Capture the cell that displays the provided text and extract its (x, y) central coordinate. 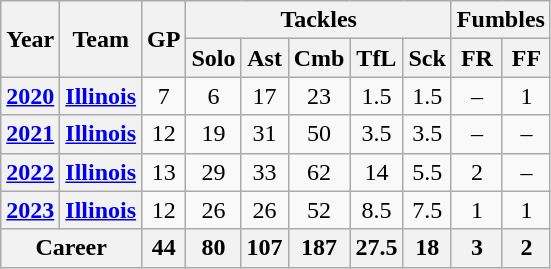
13 (164, 172)
Fumbles (500, 20)
62 (319, 172)
27.5 (376, 248)
2023 (30, 210)
Solo (214, 58)
44 (164, 248)
187 (319, 248)
50 (319, 134)
Ast (264, 58)
2020 (30, 96)
6 (214, 96)
80 (214, 248)
2021 (30, 134)
FF (526, 58)
Team (101, 39)
5.5 (427, 172)
33 (264, 172)
23 (319, 96)
Year (30, 39)
2022 (30, 172)
7 (164, 96)
31 (264, 134)
17 (264, 96)
Tackles (318, 20)
8.5 (376, 210)
107 (264, 248)
19 (214, 134)
Cmb (319, 58)
14 (376, 172)
3 (476, 248)
FR (476, 58)
GP (164, 39)
18 (427, 248)
Sck (427, 58)
TfL (376, 58)
29 (214, 172)
52 (319, 210)
Career (72, 248)
7.5 (427, 210)
